Output the (X, Y) coordinate of the center of the cell containing the given text.  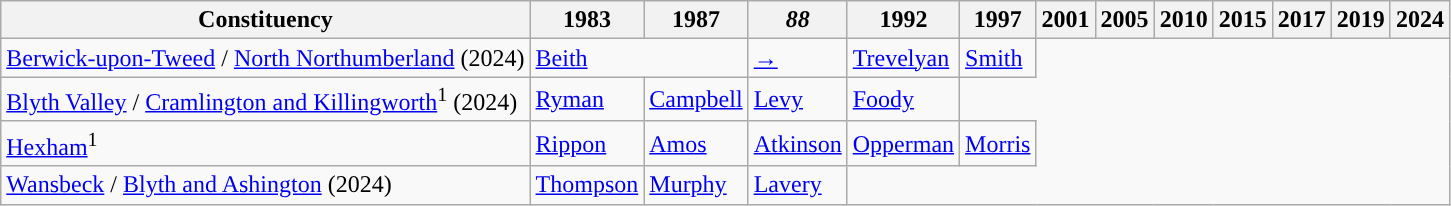
Amos (696, 144)
Levy (798, 100)
Murphy (696, 185)
Atkinson (798, 144)
1987 (696, 20)
Lavery (798, 185)
Berwick-upon-Tweed / North Northumberland (2024) (266, 58)
Trevelyan (903, 58)
Wansbeck / Blyth and Ashington (2024) (266, 185)
Constituency (266, 20)
Hexham1 (266, 144)
2005 (1124, 20)
2024 (1420, 20)
Blyth Valley / Cramlington and Killingworth1 (2024) (266, 100)
Campbell (696, 100)
Foody (903, 100)
2010 (1184, 20)
Thompson (587, 185)
2015 (1242, 20)
88 (798, 20)
Opperman (903, 144)
→ (798, 58)
Ryman (587, 100)
2001 (1066, 20)
Morris (998, 144)
Beith (639, 58)
1997 (998, 20)
1983 (587, 20)
2017 (1302, 20)
2019 (1360, 20)
1992 (903, 20)
Smith (998, 58)
Rippon (587, 144)
